Output the (X, Y) coordinate of the center of the cell containing the given text.  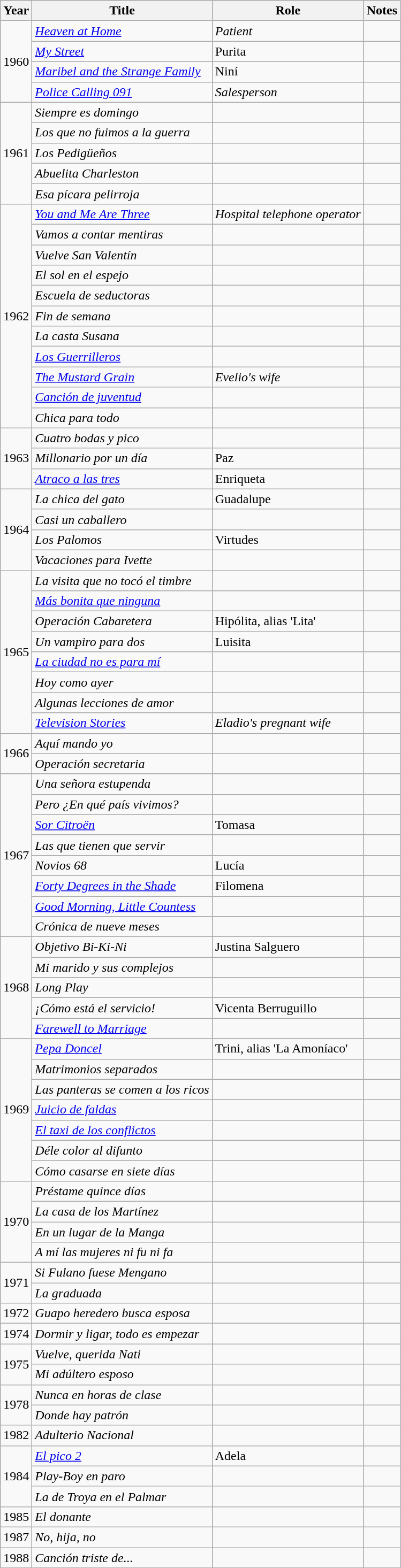
1960 (16, 62)
Pepa Doncel (122, 1049)
Title (122, 11)
Maribel and the Strange Family (122, 72)
Cómo casarse en siete días (122, 1171)
Casi un caballero (122, 519)
Objetivo Bi-Ki-Ni (122, 947)
Police Calling 091 (122, 92)
1987 (16, 1537)
Tomasa (288, 825)
La chica del gato (122, 499)
Paz (288, 458)
Salesperson (288, 92)
Cuatro bodas y pico (122, 438)
Patient (288, 31)
Year (16, 11)
1971 (16, 1283)
Hospital telephone operator (288, 214)
La casta Susana (122, 336)
Fin de semana (122, 316)
Esa pícara pelirroja (122, 194)
El donante (122, 1517)
Préstame quince días (122, 1191)
Hipólita, alias 'Lita' (288, 621)
Abuelita Charleston (122, 173)
Aquí mando yo (122, 743)
Farewell to Marriage (122, 1028)
Heaven at Home (122, 31)
1964 (16, 529)
Niní (288, 72)
1965 (16, 651)
Vuelve San Valentín (122, 255)
Trini, alias 'La Amoníaco' (288, 1049)
Eladio's pregnant wife (288, 723)
1969 (16, 1110)
Guadalupe (288, 499)
1975 (16, 1364)
1988 (16, 1558)
No, hija, no (122, 1537)
1982 (16, 1435)
Pero ¿En qué país vivimos? (122, 804)
Los que no fuimos a la guerra (122, 133)
1978 (16, 1405)
Las panteras se comen a los ricos (122, 1089)
La de Troya en el Palmar (122, 1496)
Enriqueta (288, 479)
Justina Salguero (288, 947)
Si Fulano fuese Mengano (122, 1273)
Dormir y ligar, todo es empezar (122, 1334)
Novios 68 (122, 865)
Evelio's wife (288, 377)
A mí las mujeres ni fu ni fa (122, 1252)
Déle color al difunto (122, 1150)
Crónica de nueve meses (122, 927)
Adela (288, 1456)
Role (288, 11)
Donde hay patrón (122, 1415)
Una señora estupenda (122, 784)
Television Stories (122, 723)
1984 (16, 1476)
Long Play (122, 988)
Mi adúltero esposo (122, 1374)
Juicio de faldas (122, 1110)
Siempre es domingo (122, 112)
1970 (16, 1221)
Operación Cabaretera (122, 621)
1968 (16, 988)
La graduada (122, 1293)
La casa de los Martínez (122, 1211)
You and Me Are Three (122, 214)
Millonario por un día (122, 458)
1972 (16, 1313)
Canción de juventud (122, 397)
En un lugar de la Manga (122, 1232)
Guapo heredero busca esposa (122, 1313)
1974 (16, 1334)
Mi marido y sus complejos (122, 967)
Luisita (288, 642)
Filomena (288, 886)
La ciudad no es para mí (122, 662)
Operación secretaria (122, 764)
1962 (16, 316)
Virtudes (288, 540)
1966 (16, 754)
El taxi de los conflictos (122, 1130)
The Mustard Grain (122, 377)
1985 (16, 1517)
Más bonita que ninguna (122, 601)
Good Morning, Little Countess (122, 906)
Chica para todo (122, 418)
Vamos a contar mentiras (122, 234)
Purita (288, 51)
Notes (382, 11)
Play-Boy en paro (122, 1476)
Los Palomos (122, 540)
El sol en el espejo (122, 275)
Forty Degrees in the Shade (122, 886)
Nunca en horas de clase (122, 1395)
Sor Citroën (122, 825)
Vuelve, querida Nati (122, 1354)
Escuela de seductoras (122, 296)
Vacaciones para Ivette (122, 560)
1963 (16, 458)
Matrimonios separados (122, 1069)
Las que tienen que servir (122, 845)
Vicenta Berruguillo (288, 1008)
Los Pedigüeños (122, 153)
Algunas lecciones de amor (122, 703)
El pico 2 (122, 1456)
Atraco a las tres (122, 479)
Lucía (288, 865)
¡Cómo está el servicio! (122, 1008)
Un vampiro para dos (122, 642)
1961 (16, 153)
Canción triste de... (122, 1558)
Hoy como ayer (122, 682)
Los Guerrilleros (122, 357)
My Street (122, 51)
1967 (16, 855)
La visita que no tocó el timbre (122, 580)
Adulterio Nacional (122, 1435)
